Find where the given text appears and provide that cell's center as (x, y) coordinate. 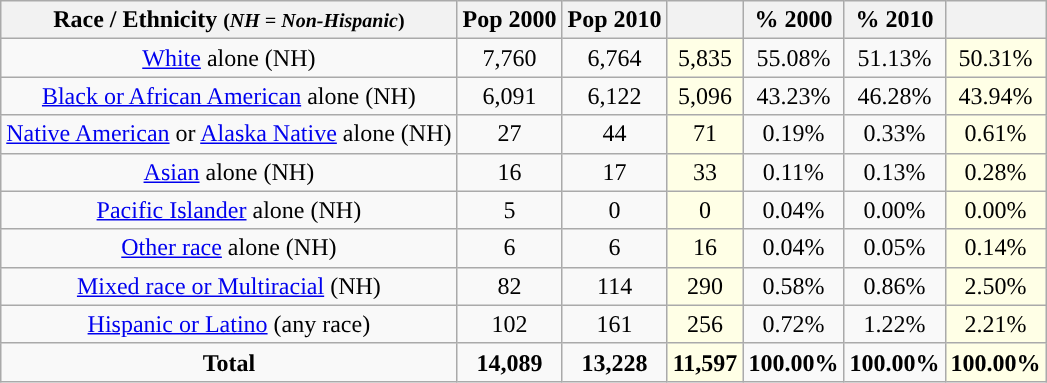
0.72% (794, 324)
5 (510, 210)
71 (705, 134)
51.13% (894, 58)
2.50% (996, 286)
46.28% (894, 96)
13,228 (614, 362)
44 (614, 134)
0.28% (996, 172)
50.31% (996, 58)
2.21% (996, 324)
Pop 2000 (510, 20)
% 2010 (894, 20)
0.13% (894, 172)
1.22% (894, 324)
0.11% (794, 172)
0.05% (894, 248)
114 (614, 286)
Race / Ethnicity (NH = Non-Hispanic) (229, 20)
Hispanic or Latino (any race) (229, 324)
0.19% (794, 134)
33 (705, 172)
7,760 (510, 58)
Pacific Islander alone (NH) (229, 210)
27 (510, 134)
0.58% (794, 286)
% 2000 (794, 20)
0.33% (894, 134)
14,089 (510, 362)
43.94% (996, 96)
0.61% (996, 134)
290 (705, 286)
82 (510, 286)
55.08% (794, 58)
102 (510, 324)
White alone (NH) (229, 58)
11,597 (705, 362)
6,122 (614, 96)
161 (614, 324)
Total (229, 362)
6,091 (510, 96)
17 (614, 172)
Black or African American alone (NH) (229, 96)
Mixed race or Multiracial (NH) (229, 286)
0.86% (894, 286)
6,764 (614, 58)
0.14% (996, 248)
256 (705, 324)
Asian alone (NH) (229, 172)
5,835 (705, 58)
Native American or Alaska Native alone (NH) (229, 134)
43.23% (794, 96)
Other race alone (NH) (229, 248)
5,096 (705, 96)
Pop 2010 (614, 20)
